Return the (x, y) coordinate for the center point of the cell that contains the specified text.  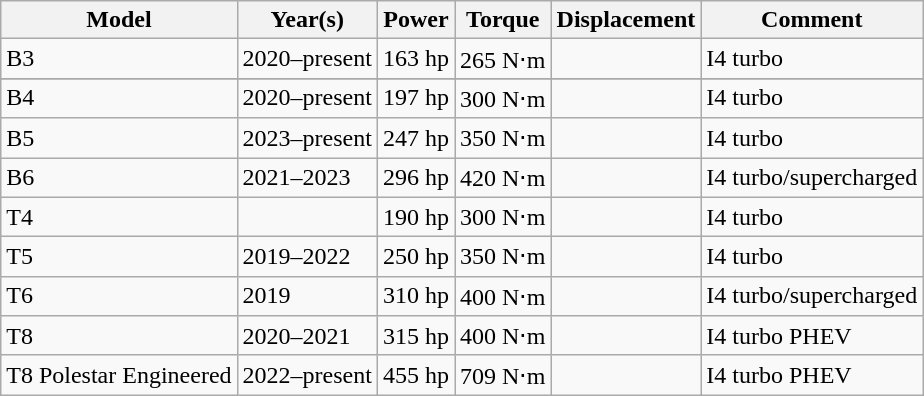
Year(s) (307, 20)
190 hp (416, 217)
265 N⋅m (502, 59)
Model (119, 20)
T6 (119, 296)
B3 (119, 59)
315 hp (416, 336)
709 N⋅m (502, 375)
455 hp (416, 375)
2019–2022 (307, 257)
296 hp (416, 178)
310 hp (416, 296)
Torque (502, 20)
2022–present (307, 375)
2021–2023 (307, 178)
197 hp (416, 98)
B4 (119, 98)
B5 (119, 138)
250 hp (416, 257)
B6 (119, 178)
163 hp (416, 59)
2023–present (307, 138)
420 N⋅m (502, 178)
T5 (119, 257)
T8 (119, 336)
247 hp (416, 138)
2019 (307, 296)
Comment (812, 20)
T4 (119, 217)
Displacement (626, 20)
T8 Polestar Engineered (119, 375)
2020–2021 (307, 336)
Power (416, 20)
